Capture the cell that displays the provided text and extract its [x, y] central coordinate. 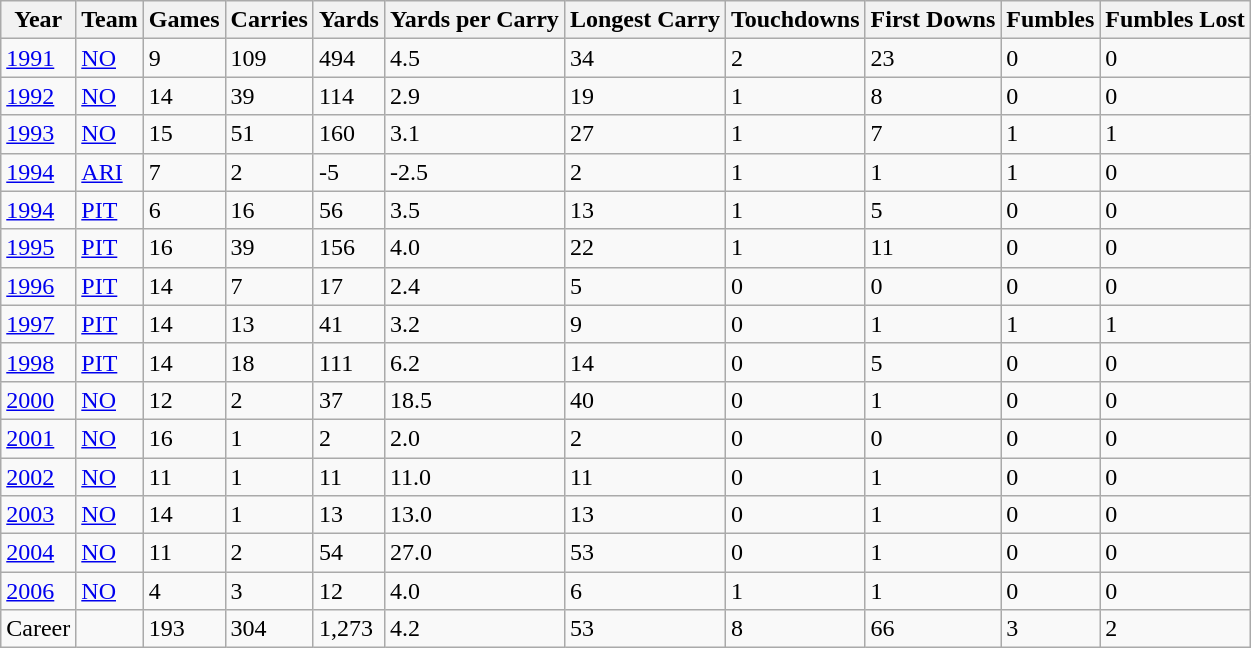
4.5 [474, 58]
27 [644, 134]
3.5 [474, 210]
1996 [38, 286]
193 [184, 629]
Carries [269, 20]
-2.5 [474, 172]
1998 [38, 362]
17 [348, 286]
1992 [38, 96]
4 [184, 591]
109 [269, 58]
114 [348, 96]
66 [933, 629]
23 [933, 58]
27.0 [474, 553]
15 [184, 134]
Team [110, 20]
156 [348, 248]
Fumbles [1050, 20]
2.4 [474, 286]
2003 [38, 515]
1997 [38, 324]
1991 [38, 58]
6.2 [474, 362]
Touchdowns [795, 20]
37 [348, 400]
2004 [38, 553]
4.2 [474, 629]
18 [269, 362]
51 [269, 134]
Year [38, 20]
First Downs [933, 20]
22 [644, 248]
3.2 [474, 324]
Yards per Carry [474, 20]
1993 [38, 134]
18.5 [474, 400]
19 [644, 96]
-5 [348, 172]
2002 [38, 477]
34 [644, 58]
3.1 [474, 134]
11.0 [474, 477]
ARI [110, 172]
Fumbles Lost [1175, 20]
56 [348, 210]
2000 [38, 400]
41 [348, 324]
111 [348, 362]
1,273 [348, 629]
Games [184, 20]
Longest Carry [644, 20]
2006 [38, 591]
304 [269, 629]
2001 [38, 438]
40 [644, 400]
160 [348, 134]
494 [348, 58]
1995 [38, 248]
Yards [348, 20]
54 [348, 553]
13.0 [474, 515]
2.9 [474, 96]
2.0 [474, 438]
Career [38, 629]
